Scan for the cell matching the given text and deliver its (x, y) coordinate at center. 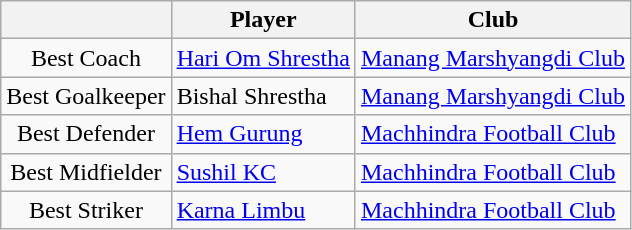
Karna Limbu (263, 210)
Bishal Shrestha (263, 96)
Best Goalkeeper (86, 96)
Best Coach (86, 58)
Club (492, 20)
Player (263, 20)
Best Defender (86, 134)
Best Midfielder (86, 172)
Best Striker (86, 210)
Hem Gurung (263, 134)
Sushil KC (263, 172)
Hari Om Shrestha (263, 58)
